Detect which cell encompasses the target text, then output its (x, y) center coordinate. 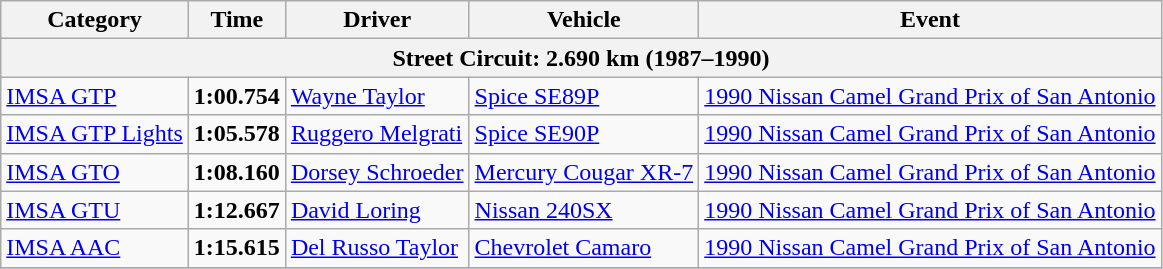
Ruggero Melgrati (377, 134)
Spice SE89P (584, 96)
IMSA AAC (95, 248)
Vehicle (584, 20)
David Loring (377, 210)
Spice SE90P (584, 134)
Del Russo Taylor (377, 248)
Street Circuit: 2.690 km (1987–1990) (581, 58)
1:05.578 (236, 134)
IMSA GTP Lights (95, 134)
1:00.754 (236, 96)
Event (930, 20)
Category (95, 20)
Wayne Taylor (377, 96)
IMSA GTP (95, 96)
Mercury Cougar XR-7 (584, 172)
1:08.160 (236, 172)
1:15.615 (236, 248)
Driver (377, 20)
Nissan 240SX (584, 210)
Dorsey Schroeder (377, 172)
IMSA GTU (95, 210)
Chevrolet Camaro (584, 248)
Time (236, 20)
IMSA GTO (95, 172)
1:12.667 (236, 210)
